Provide the (X, Y) coordinate of the cell's center where the given text is located.  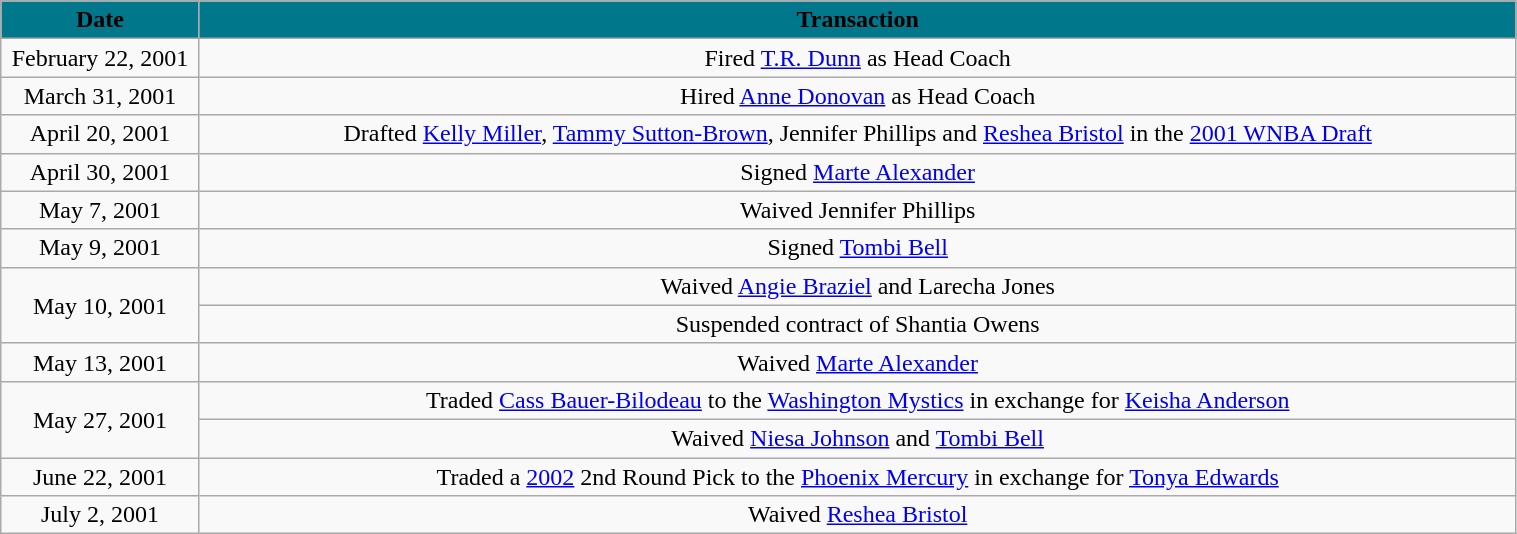
Hired Anne Donovan as Head Coach (858, 96)
Fired T.R. Dunn as Head Coach (858, 58)
May 7, 2001 (100, 210)
May 10, 2001 (100, 305)
Signed Marte Alexander (858, 172)
March 31, 2001 (100, 96)
Waived Reshea Bristol (858, 515)
May 27, 2001 (100, 419)
April 20, 2001 (100, 134)
Traded Cass Bauer-Bilodeau to the Washington Mystics in exchange for Keisha Anderson (858, 400)
Date (100, 20)
Drafted Kelly Miller, Tammy Sutton-Brown, Jennifer Phillips and Reshea Bristol in the 2001 WNBA Draft (858, 134)
Waived Angie Braziel and Larecha Jones (858, 286)
July 2, 2001 (100, 515)
Traded a 2002 2nd Round Pick to the Phoenix Mercury in exchange for Tonya Edwards (858, 477)
Waived Niesa Johnson and Tombi Bell (858, 438)
April 30, 2001 (100, 172)
May 13, 2001 (100, 362)
Waived Marte Alexander (858, 362)
February 22, 2001 (100, 58)
May 9, 2001 (100, 248)
Signed Tombi Bell (858, 248)
Waived Jennifer Phillips (858, 210)
Transaction (858, 20)
June 22, 2001 (100, 477)
Suspended contract of Shantia Owens (858, 324)
